Output the [X, Y] coordinate of the center of the cell containing the given text.  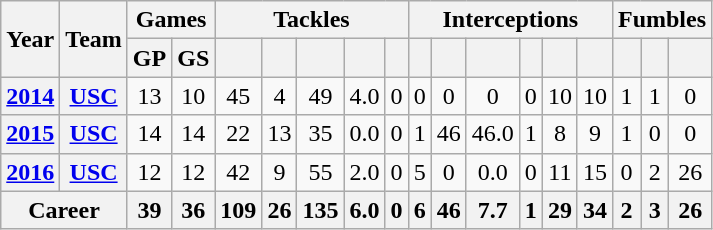
34 [594, 210]
46.0 [492, 134]
Fumbles [662, 20]
Tackles [312, 20]
GP [149, 58]
3 [655, 210]
5 [420, 172]
29 [560, 210]
42 [238, 172]
4.0 [364, 96]
135 [320, 210]
6.0 [364, 210]
6 [420, 210]
7.7 [492, 210]
2015 [30, 134]
39 [149, 210]
2014 [30, 96]
109 [238, 210]
15 [594, 172]
Year [30, 39]
11 [560, 172]
35 [320, 134]
GS [194, 58]
Interceptions [510, 20]
Career [64, 210]
2.0 [364, 172]
Team [94, 39]
2016 [30, 172]
49 [320, 96]
22 [238, 134]
55 [320, 172]
45 [238, 96]
36 [194, 210]
Games [170, 20]
8 [560, 134]
4 [280, 96]
